Identify which cell holds the provided text, then report its (X, Y) central coordinate. 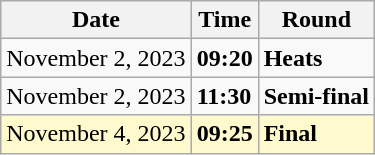
Final (316, 134)
Time (224, 20)
11:30 (224, 96)
09:25 (224, 134)
Round (316, 20)
09:20 (224, 58)
Date (96, 20)
November 4, 2023 (96, 134)
Semi-final (316, 96)
Heats (316, 58)
